For the text-containing cell, return its midpoint in (X, Y) coordinate format. 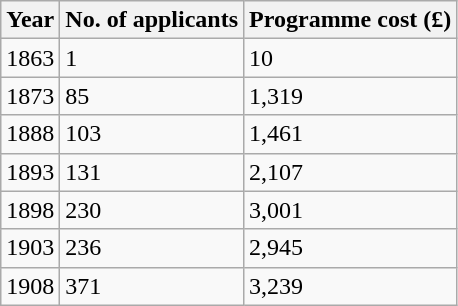
No. of applicants (152, 20)
2,945 (350, 248)
2,107 (350, 172)
10 (350, 58)
371 (152, 286)
1,461 (350, 134)
1893 (30, 172)
230 (152, 210)
1 (152, 58)
131 (152, 172)
1863 (30, 58)
1888 (30, 134)
1908 (30, 286)
103 (152, 134)
1873 (30, 96)
3,001 (350, 210)
Programme cost (£) (350, 20)
Year (30, 20)
85 (152, 96)
236 (152, 248)
1,319 (350, 96)
1903 (30, 248)
3,239 (350, 286)
1898 (30, 210)
